From the cell containing the given text, extract its center point as [x, y] coordinate. 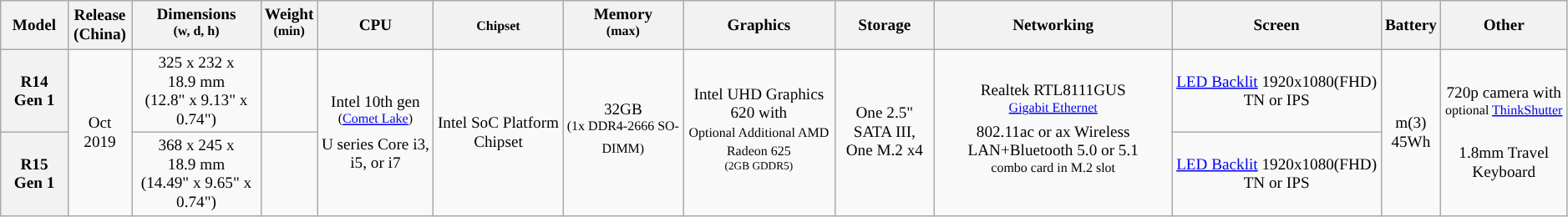
Battery [1410, 25]
Intel SoC Platform Chipset [498, 133]
720p camera with optional ThinkShutter 1.8mm Travel Keyboard [1504, 133]
Storage [884, 25]
Other [1504, 25]
Release(China) [100, 25]
CPU [376, 25]
Oct 2019 [100, 133]
Weight (min) [289, 25]
368 x 245 x 18.9 mm (14.49" x 9.65" x 0.74") [196, 174]
Intel 10th gen (Comet Lake) U series Core i3, i5, or i7 [376, 133]
R14 Gen 1 [34, 92]
Chipset [498, 25]
325 x 232 x 18.9 mm (12.8" x 9.13" x 0.74") [196, 92]
Dimensions (w, d, h) [196, 25]
Model [34, 25]
Intel UHD Graphics 620 with Optional Additional AMD Radeon 625 (2GB GDDR5) [759, 133]
32GB (1x DDR4-2666 SO-DIMM) [623, 133]
Memory (max) [623, 25]
R15 Gen 1 [34, 174]
Networking [1053, 25]
m(3) 45Wh [1410, 133]
One 2.5" SATA III, One M.2 x4 [884, 133]
Screen [1276, 25]
Graphics [759, 25]
Realtek RTL8111GUS Gigabit Ethernet 802.11ac or ax Wireless LAN+Bluetooth 5.0 or 5.1combo card in M.2 slot [1053, 133]
